Output the (X, Y) coordinate of the center of the cell containing the given text.  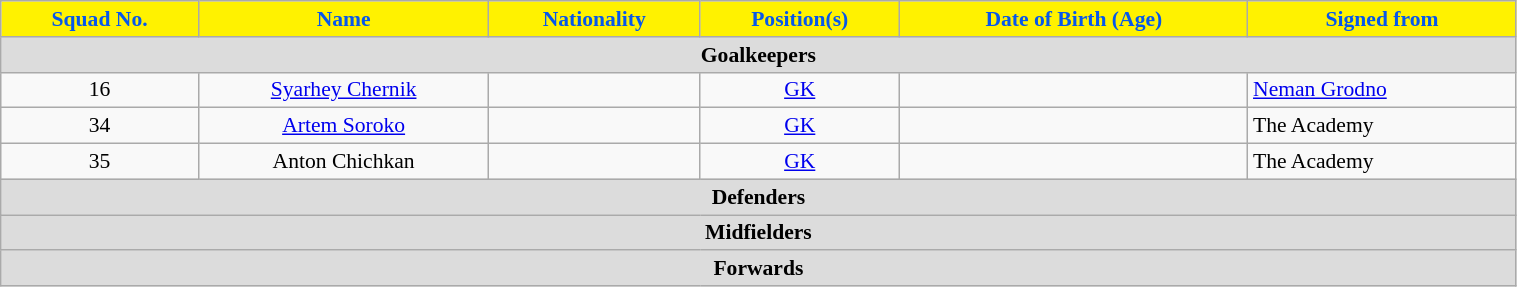
Squad No. (100, 19)
Goalkeepers (758, 55)
Midfielders (758, 233)
Neman Grodno (1382, 90)
Syarhey Chernik (343, 90)
34 (100, 126)
16 (100, 90)
Date of Birth (Age) (1074, 19)
Position(s) (800, 19)
Artem Soroko (343, 126)
35 (100, 162)
Nationality (594, 19)
Anton Chichkan (343, 162)
Name (343, 19)
Forwards (758, 269)
Defenders (758, 197)
Signed from (1382, 19)
